Extract the [X, Y] coordinate from the center of the cell holding the provided text.  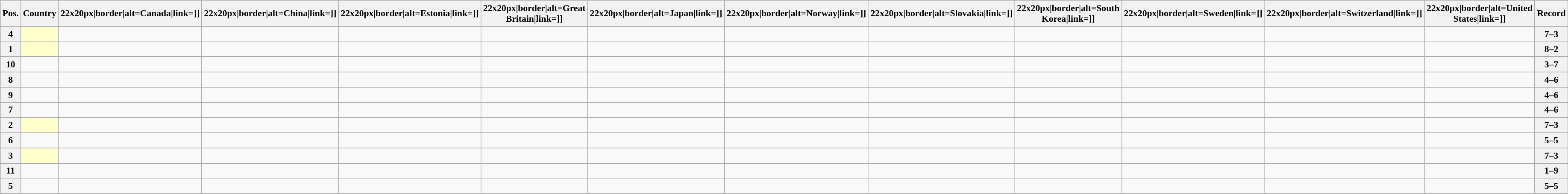
5 [11, 186]
22x20px|border|alt=Canada|link=]] [130, 14]
3–7 [1551, 65]
2 [11, 125]
22x20px|border|alt=South Korea|link=]] [1068, 14]
10 [11, 65]
11 [11, 171]
22x20px|border|alt=Switzerland|link=]] [1345, 14]
9 [11, 95]
22x20px|border|alt=Great Britain|link=]] [534, 14]
8 [11, 80]
Country [40, 14]
22x20px|border|alt=Slovakia|link=]] [942, 14]
Pos. [11, 14]
22x20px|border|alt=Sweden|link=]] [1193, 14]
7 [11, 110]
4 [11, 34]
22x20px|border|alt=Estonia|link=]] [409, 14]
Record [1551, 14]
22x20px|border|alt=China|link=]] [270, 14]
8–2 [1551, 49]
1–9 [1551, 171]
22x20px|border|alt=Japan|link=]] [656, 14]
6 [11, 141]
1 [11, 49]
22x20px|border|alt=United States|link=]] [1480, 14]
22x20px|border|alt=Norway|link=]] [796, 14]
3 [11, 156]
